Return (X, Y) of the center of cell containing provided text 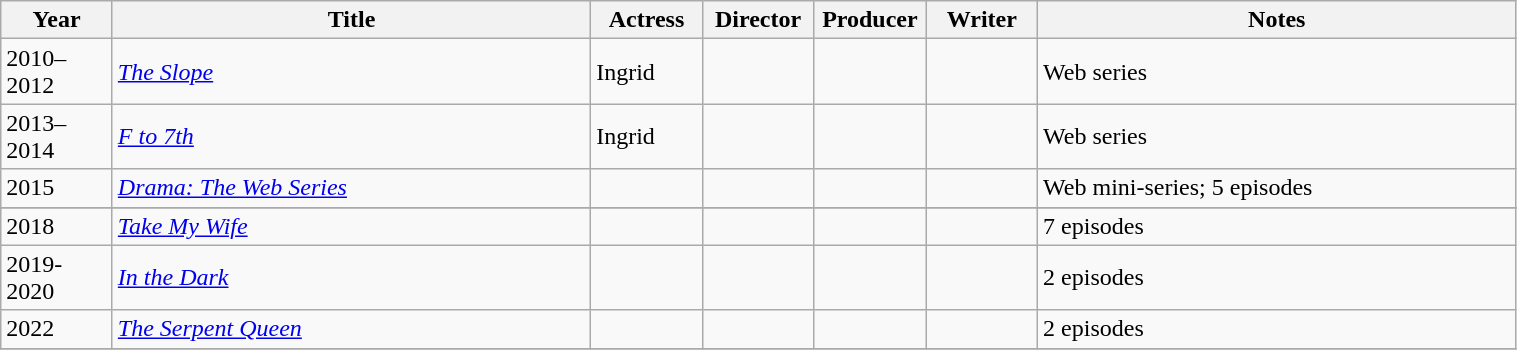
Director (758, 20)
7 episodes (1277, 226)
Producer (870, 20)
The Serpent Queen (351, 329)
Title (351, 20)
The Slope (351, 72)
2018 (57, 226)
2010–2012 (57, 72)
Web mini-series; 5 episodes (1277, 188)
2015 (57, 188)
2022 (57, 329)
F to 7th (351, 136)
Year (57, 20)
Drama: The Web Series (351, 188)
Take My Wife (351, 226)
In the Dark (351, 278)
2019-2020 (57, 278)
Actress (647, 20)
2013–2014 (57, 136)
Notes (1277, 20)
Writer (982, 20)
